Provide the [X, Y] coordinate of the cell's center where the given text is located.  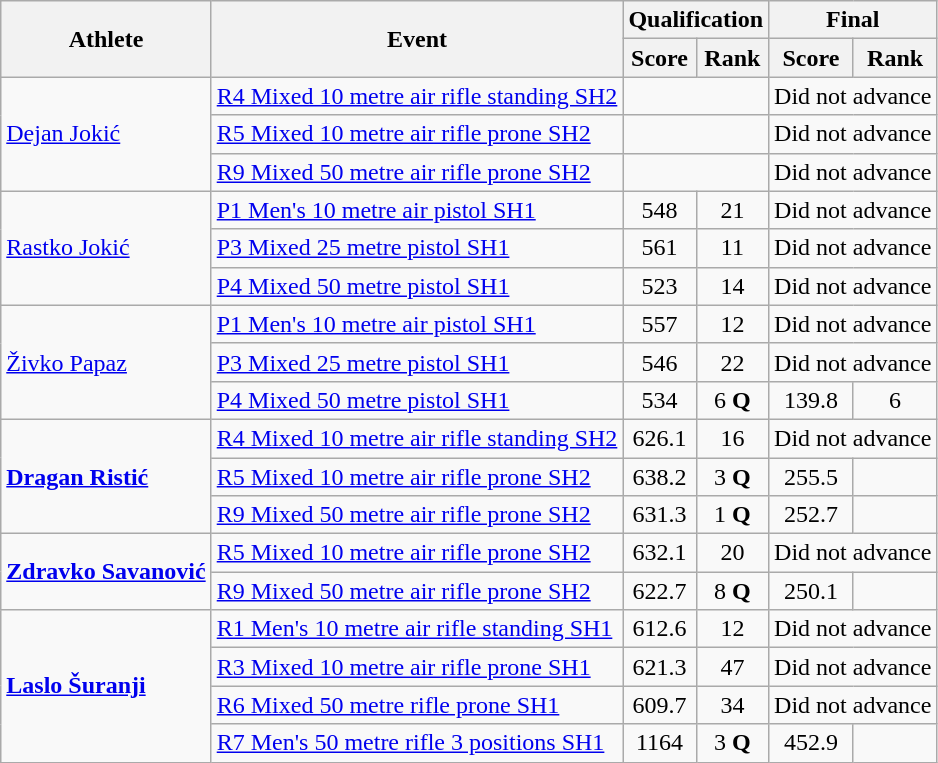
6 Q [732, 400]
631.3 [660, 515]
8 Q [732, 591]
622.7 [660, 591]
561 [660, 248]
R3 Mixed 10 metre air rifle prone SH1 [417, 667]
22 [732, 362]
R1 Men's 10 metre air rifle standing SH1 [417, 629]
632.1 [660, 553]
638.2 [660, 477]
612.6 [660, 629]
255.5 [812, 477]
534 [660, 400]
6 [895, 400]
609.7 [660, 705]
Final [853, 20]
16 [732, 438]
Event [417, 39]
Dejan Jokić [106, 134]
20 [732, 553]
R6 Mixed 50 metre rifle prone SH1 [417, 705]
1 Q [732, 515]
21 [732, 210]
Zdravko Savanović [106, 572]
Qualification [696, 20]
Athlete [106, 39]
523 [660, 286]
47 [732, 667]
34 [732, 705]
R7 Men's 50 metre rifle 3 positions SH1 [417, 743]
548 [660, 210]
250.1 [812, 591]
252.7 [812, 515]
Rastko Jokić [106, 248]
626.1 [660, 438]
546 [660, 362]
14 [732, 286]
11 [732, 248]
Živko Papaz [106, 362]
621.3 [660, 667]
Laslo Šuranji [106, 686]
139.8 [812, 400]
452.9 [812, 743]
1164 [660, 743]
557 [660, 324]
Dragan Ristić [106, 476]
